Output the (X, Y) coordinate of the center of the cell containing the given text.  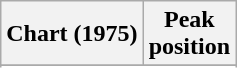
Chart (1975) (72, 34)
Peakposition (189, 34)
